Return (X, Y) of the center of cell containing provided text 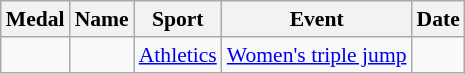
Women's triple jump (317, 55)
Medal (36, 19)
Athletics (178, 55)
Date (438, 19)
Event (317, 19)
Sport (178, 19)
Name (102, 19)
